Identify which cell holds the provided text, then report its [X, Y] central coordinate. 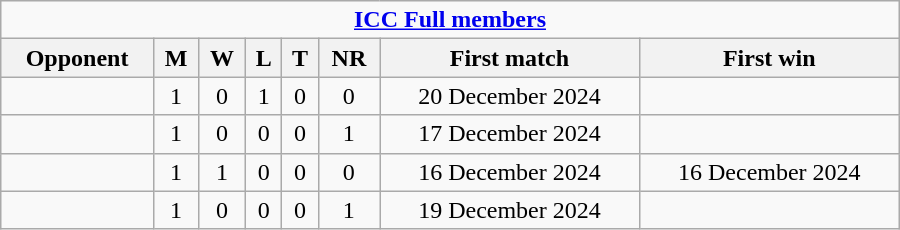
ICC Full members [450, 20]
Opponent [78, 58]
20 December 2024 [510, 96]
NR [348, 58]
First win [769, 58]
T [300, 58]
First match [510, 58]
L [264, 58]
17 December 2024 [510, 134]
M [176, 58]
19 December 2024 [510, 210]
W [222, 58]
